Search for the cell housing the specified text and yield its [x, y] center coordinate. 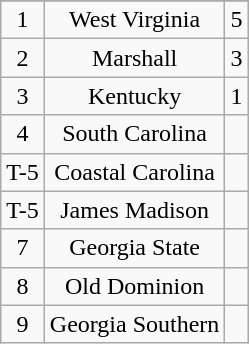
8 [23, 286]
Old Dominion [134, 286]
Georgia State [134, 248]
Kentucky [134, 96]
West Virginia [134, 20]
Georgia Southern [134, 324]
5 [236, 20]
4 [23, 134]
Marshall [134, 58]
South Carolina [134, 134]
2 [23, 58]
James Madison [134, 210]
9 [23, 324]
7 [23, 248]
Coastal Carolina [134, 172]
